Return the (X, Y) coordinate for the center point of the cell that contains the specified text.  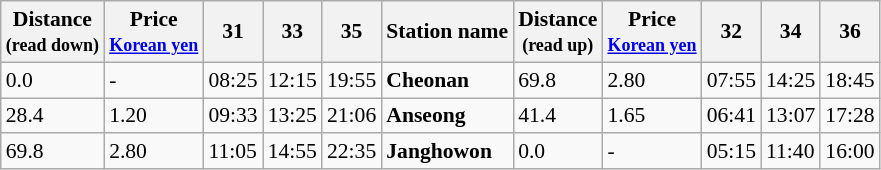
18:45 (850, 80)
32 (732, 32)
11:40 (790, 152)
05:15 (732, 152)
Station name (447, 32)
07:55 (732, 80)
08:25 (232, 80)
Distance(read down) (52, 32)
13:25 (292, 116)
Distance(read up) (558, 32)
06:41 (732, 116)
28.4 (52, 116)
1.20 (154, 116)
12:15 (292, 80)
33 (292, 32)
09:33 (232, 116)
21:06 (352, 116)
14:25 (790, 80)
36 (850, 32)
31 (232, 32)
16:00 (850, 152)
Cheonan (447, 80)
14:55 (292, 152)
35 (352, 32)
Anseong (447, 116)
1.65 (652, 116)
19:55 (352, 80)
34 (790, 32)
13:07 (790, 116)
41.4 (558, 116)
Janghowon (447, 152)
17:28 (850, 116)
22:35 (352, 152)
11:05 (232, 152)
